Scan for the cell matching the given text and deliver its [X, Y] coordinate at center. 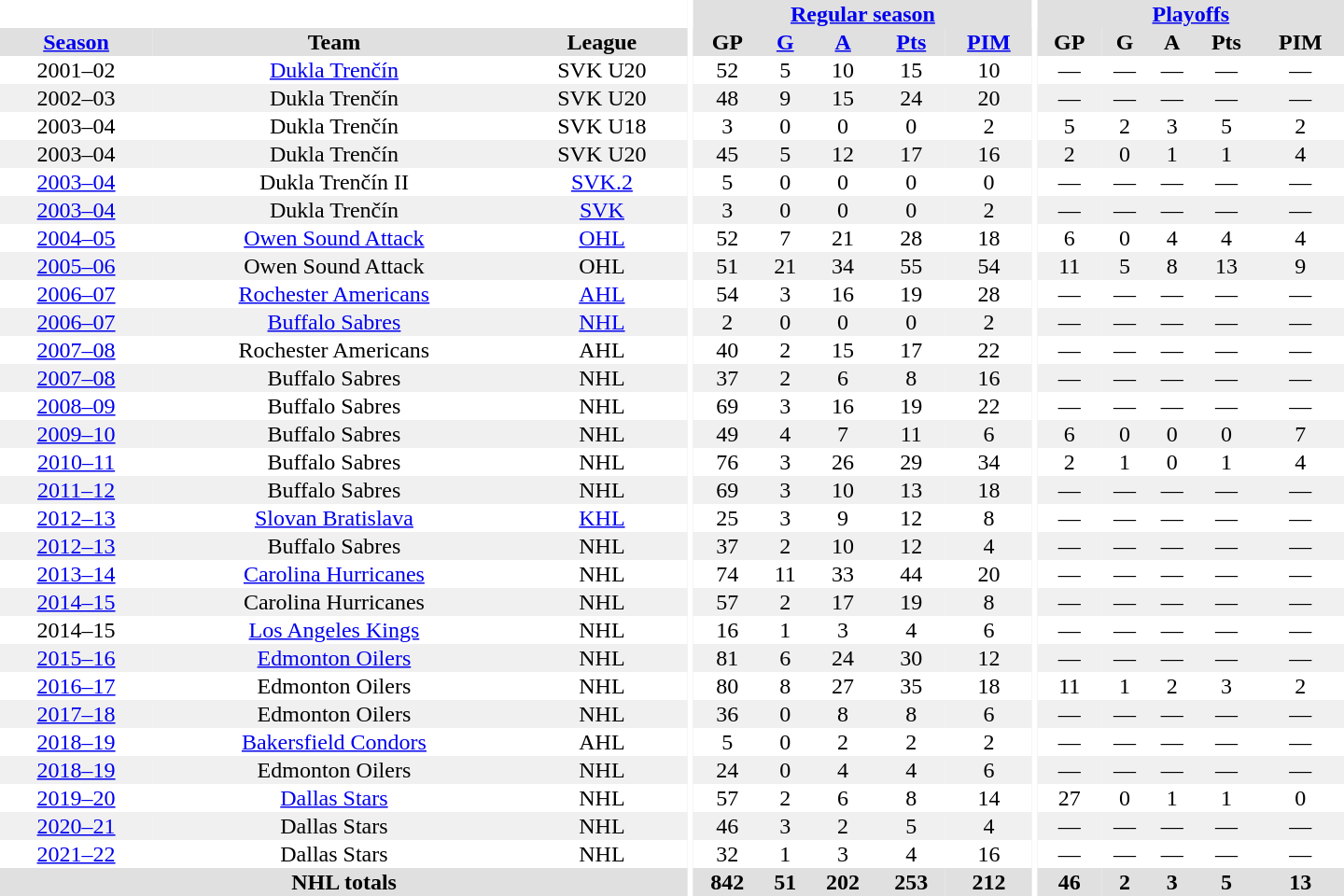
212 [989, 882]
44 [911, 574]
14 [989, 798]
29 [911, 462]
2021–22 [77, 854]
2016–17 [77, 686]
74 [728, 574]
2005–06 [77, 266]
253 [911, 882]
45 [728, 154]
SVK U18 [602, 126]
Team [334, 42]
33 [844, 574]
55 [911, 266]
2009–10 [77, 434]
2008–09 [77, 406]
76 [728, 462]
81 [728, 658]
26 [844, 462]
SVK [602, 210]
202 [844, 882]
2011–12 [77, 490]
80 [728, 686]
Dukla Trenčín II [334, 182]
32 [728, 854]
2015–16 [77, 658]
2004–05 [77, 238]
SVK.2 [602, 182]
Regular season [862, 14]
25 [728, 518]
2002–03 [77, 98]
League [602, 42]
Los Angeles Kings [334, 630]
2019–20 [77, 798]
2013–14 [77, 574]
36 [728, 714]
Slovan Bratislava [334, 518]
2020–21 [77, 826]
Season [77, 42]
2001–02 [77, 70]
KHL [602, 518]
49 [728, 434]
2017–18 [77, 714]
Bakersfield Condors [334, 742]
40 [728, 350]
842 [728, 882]
35 [911, 686]
30 [911, 658]
NHL totals [343, 882]
48 [728, 98]
2010–11 [77, 462]
Playoffs [1191, 14]
